Scan for the cell matching the given text and deliver its (x, y) coordinate at center. 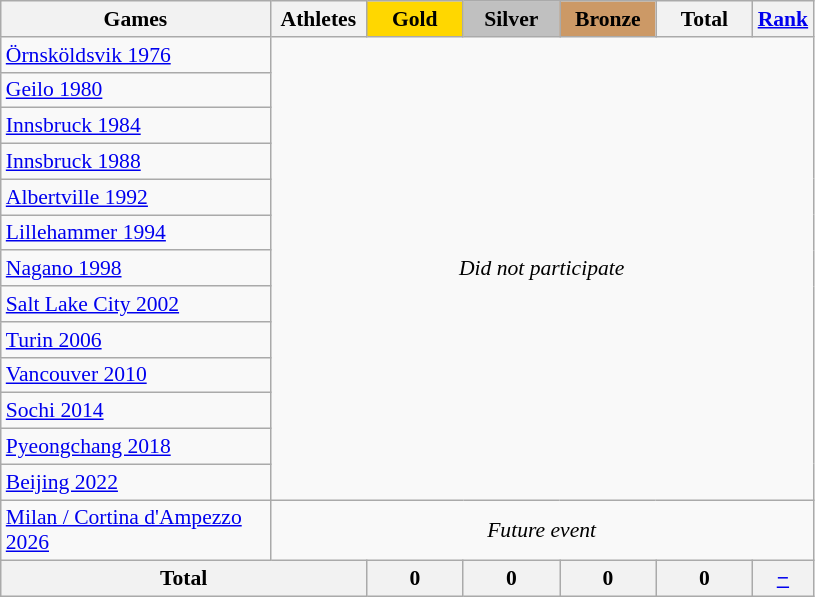
Geilo 1980 (136, 90)
Future event (542, 530)
Albertville 1992 (136, 197)
Pyeongchang 2018 (136, 447)
Innsbruck 1988 (136, 162)
Rank (784, 19)
− (784, 579)
Games (136, 19)
Sochi 2014 (136, 411)
Did not participate (542, 268)
Silver (512, 19)
Vancouver 2010 (136, 375)
Gold (416, 19)
Bronze (608, 19)
Nagano 1998 (136, 269)
Milan / Cortina d'Ampezzo 2026 (136, 530)
Lillehammer 1994 (136, 233)
Salt Lake City 2002 (136, 304)
Turin 2006 (136, 340)
Beijing 2022 (136, 482)
Örnsköldsvik 1976 (136, 55)
Athletes (318, 19)
Innsbruck 1984 (136, 126)
